Find where the given text appears and provide that cell's center as (X, Y) coordinate. 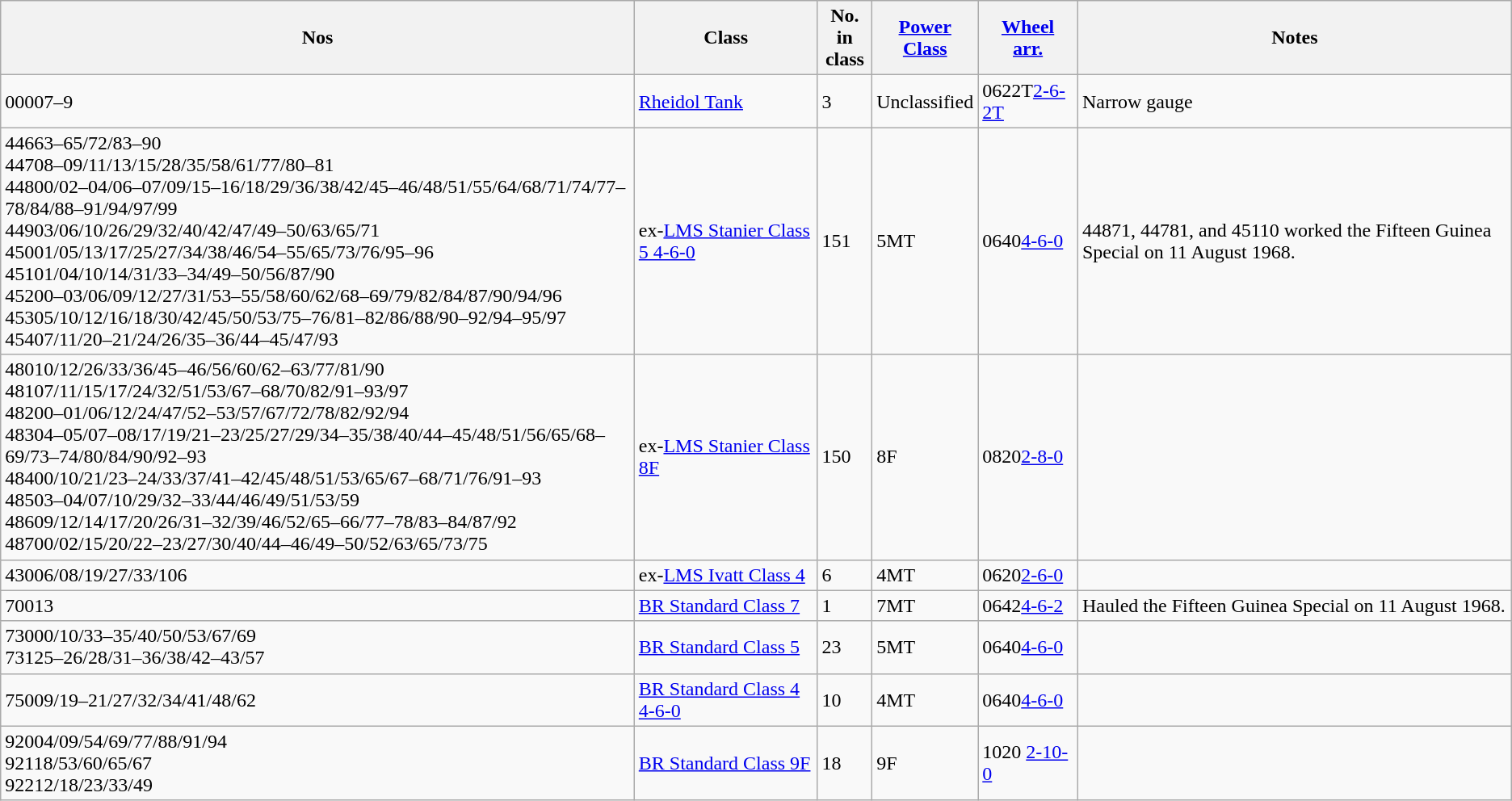
92004/09/54/69/77/88/91/9492118/53/60/65/6792212/18/23/33/49 (317, 763)
150 (845, 457)
00007–9 (317, 102)
BR Standard Class 4 4-6-0 (725, 699)
0622T2-6-2T (1028, 102)
Nos (317, 38)
1020 2-10-0 (1028, 763)
23 (845, 648)
Hauled the Fifteen Guinea Special on 11 August 1968. (1294, 606)
43006/08/19/27/33/106 (317, 575)
73000/10/33–35/40/50/53/67/6973125–26/28/31–36/38/42–43/57 (317, 648)
06202-6-0 (1028, 575)
06424-6-2 (1028, 606)
ex-LMS Ivatt Class 4 (725, 575)
BR Standard Class 5 (725, 648)
9F (926, 763)
75009/19–21/27/32/34/41/48/62 (317, 699)
Wheelarr. (1028, 38)
7MT (926, 606)
Rheidol Tank (725, 102)
No. inclass (845, 38)
Narrow gauge (1294, 102)
151 (845, 241)
3 (845, 102)
BR Standard Class 9F (725, 763)
Notes (1294, 38)
PowerClass (926, 38)
1 (845, 606)
70013 (317, 606)
10 (845, 699)
6 (845, 575)
ex-LMS Stanier Class 8F (725, 457)
Unclassified (926, 102)
44871, 44781, and 45110 worked the Fifteen Guinea Special on 11 August 1968. (1294, 241)
BR Standard Class 7 (725, 606)
8F (926, 457)
ex-LMS Stanier Class 5 4-6-0 (725, 241)
18 (845, 763)
08202-8-0 (1028, 457)
Class (725, 38)
